Return [x, y] of the center of cell containing provided text 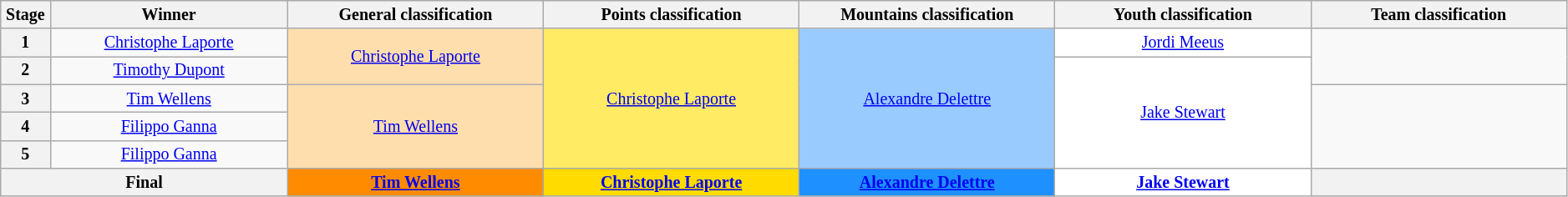
Youth classification [1183, 15]
Mountains classification [927, 15]
5 [25, 154]
Winner [169, 15]
Points classification [671, 15]
Team classification [1439, 15]
2 [25, 70]
Final [145, 182]
4 [25, 127]
Timothy Dupont [169, 70]
3 [25, 98]
Jordi Meeus [1183, 43]
Stage [25, 15]
General classification [415, 15]
1 [25, 43]
